Search for the cell housing the specified text and yield its [X, Y] center coordinate. 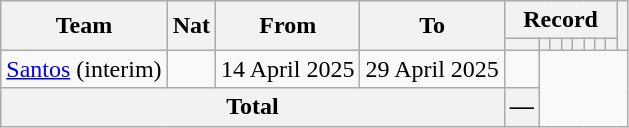
Record [560, 20]
Total [253, 107]
29 April 2025 [432, 69]
Nat [191, 26]
From [288, 26]
To [432, 26]
14 April 2025 [288, 69]
Team [84, 26]
Santos (interim) [84, 69]
— [522, 107]
